Identify which cell holds the provided text, then report its (x, y) central coordinate. 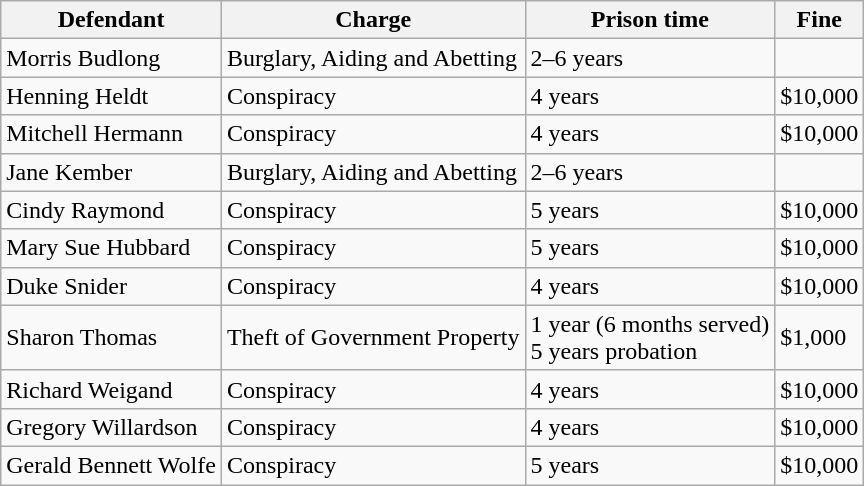
Theft of Government Property (373, 338)
Fine (820, 20)
Mitchell Hermann (112, 134)
Defendant (112, 20)
Charge (373, 20)
Sharon Thomas (112, 338)
Gregory Willardson (112, 427)
Morris Budlong (112, 58)
$1,000 (820, 338)
Duke Snider (112, 286)
Gerald Bennett Wolfe (112, 465)
Richard Weigand (112, 389)
Mary Sue Hubbard (112, 248)
Jane Kember (112, 172)
1 year (6 months served) 5 years probation (650, 338)
Prison time (650, 20)
Henning Heldt (112, 96)
Cindy Raymond (112, 210)
